Search for the cell housing the specified text and yield its (x, y) center coordinate. 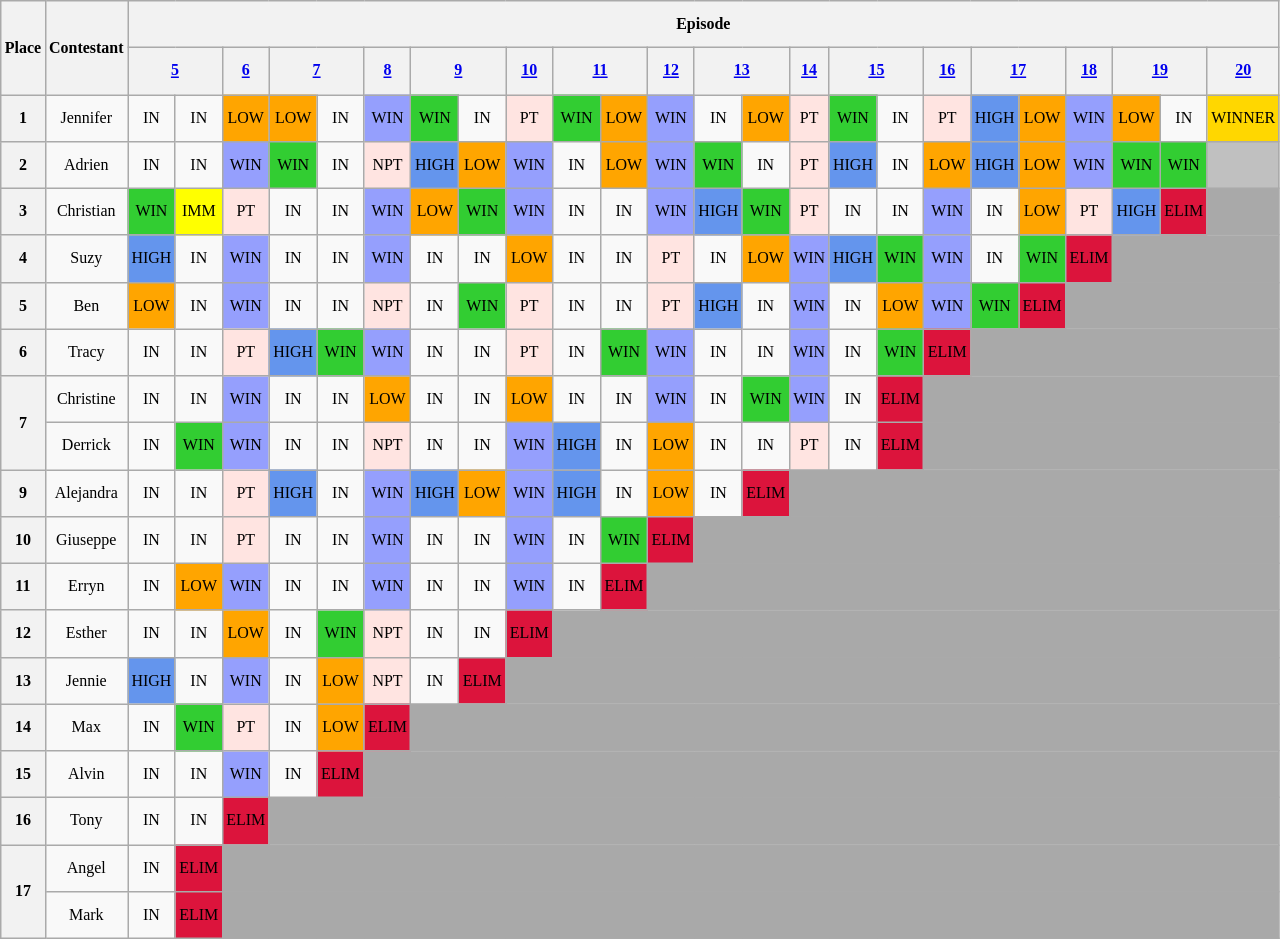
Christian (86, 212)
Jennie (86, 680)
Erryn (86, 586)
Giuseppe (86, 540)
18 (1090, 70)
Angel (86, 868)
IMM (198, 212)
Episode (704, 24)
4 (23, 258)
Mark (86, 914)
19 (1160, 70)
Max (86, 728)
3 (23, 212)
Esther (86, 634)
Contestant (86, 47)
Jennifer (86, 118)
Suzy (86, 258)
Place (23, 47)
Alvin (86, 774)
Alejandra (86, 492)
2 (23, 164)
Tony (86, 820)
WINNER (1243, 118)
Ben (86, 306)
1 (23, 118)
Derrick (86, 446)
8 (388, 70)
Tracy (86, 352)
Adrien (86, 164)
20 (1243, 70)
Christine (86, 398)
